Scan for the cell matching the given text and deliver its [x, y] coordinate at center. 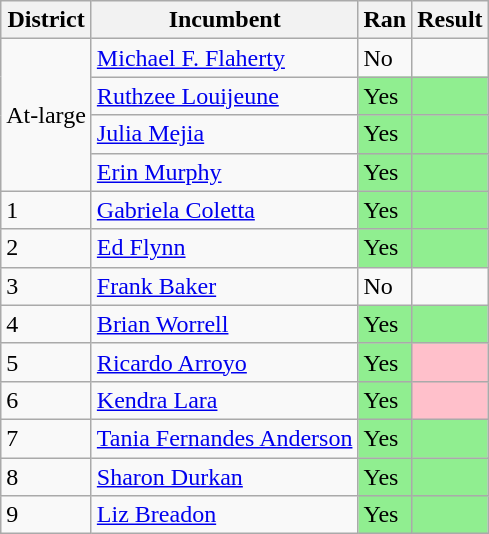
6 [46, 400]
Tania Fernandes Anderson [224, 438]
Liz Breadon [224, 515]
Ricardo Arroyo [224, 362]
Gabriela Coletta [224, 210]
Frank Baker [224, 286]
Ran [385, 20]
Julia Mejia [224, 134]
Kendra Lara [224, 400]
8 [46, 477]
9 [46, 515]
5 [46, 362]
4 [46, 324]
Result [450, 20]
Ed Flynn [224, 248]
2 [46, 248]
3 [46, 286]
At-large [46, 115]
Sharon Durkan [224, 477]
7 [46, 438]
Michael F. Flaherty [224, 58]
Ruthzee Louijeune [224, 96]
Erin Murphy [224, 172]
1 [46, 210]
Incumbent [224, 20]
District [46, 20]
Brian Worrell [224, 324]
